Search for the cell housing the specified text and yield its [x, y] center coordinate. 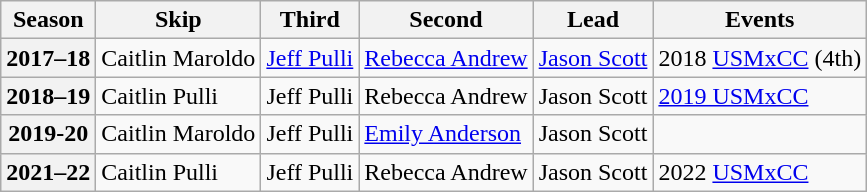
Lead [593, 20]
2019 USMxCC [760, 96]
2022 USMxCC [760, 172]
Third [310, 20]
Emily Anderson [446, 134]
2019-20 [48, 134]
2018 USMxCC (4th) [760, 58]
Events [760, 20]
Skip [178, 20]
Season [48, 20]
2017–18 [48, 58]
Second [446, 20]
2018–19 [48, 96]
2021–22 [48, 172]
